Scan for the cell matching the given text and deliver its [X, Y] coordinate at center. 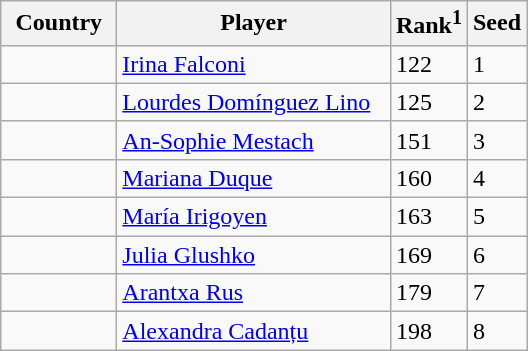
Alexandra Cadanțu [254, 331]
125 [428, 102]
6 [496, 255]
179 [428, 293]
Country [59, 24]
1 [496, 64]
169 [428, 255]
Julia Glushko [254, 255]
Rank1 [428, 24]
Lourdes Domínguez Lino [254, 102]
151 [428, 140]
163 [428, 217]
Seed [496, 24]
122 [428, 64]
5 [496, 217]
Irina Falconi [254, 64]
An-Sophie Mestach [254, 140]
María Irigoyen [254, 217]
2 [496, 102]
Mariana Duque [254, 178]
Arantxa Rus [254, 293]
4 [496, 178]
198 [428, 331]
160 [428, 178]
8 [496, 331]
Player [254, 24]
7 [496, 293]
3 [496, 140]
